From the cell containing the given text, extract its center point as [x, y] coordinate. 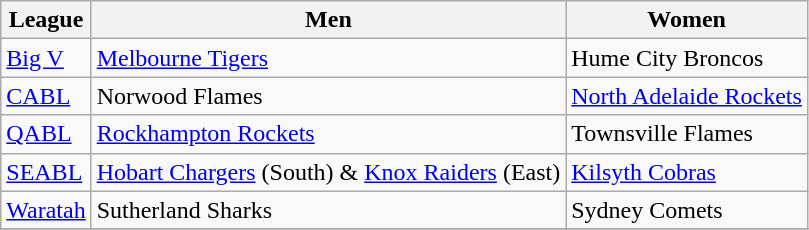
Men [328, 20]
Waratah [46, 210]
SEABL [46, 172]
Sydney Comets [687, 210]
CABL [46, 96]
Melbourne Tigers [328, 58]
Hume City Broncos [687, 58]
Hobart Chargers (South) & Knox Raiders (East) [328, 172]
QABL [46, 134]
Townsville Flames [687, 134]
Rockhampton Rockets [328, 134]
Kilsyth Cobras [687, 172]
Sutherland Sharks [328, 210]
Norwood Flames [328, 96]
League [46, 20]
Big V [46, 58]
North Adelaide Rockets [687, 96]
Women [687, 20]
